Detect which cell encompasses the target text, then output its (x, y) center coordinate. 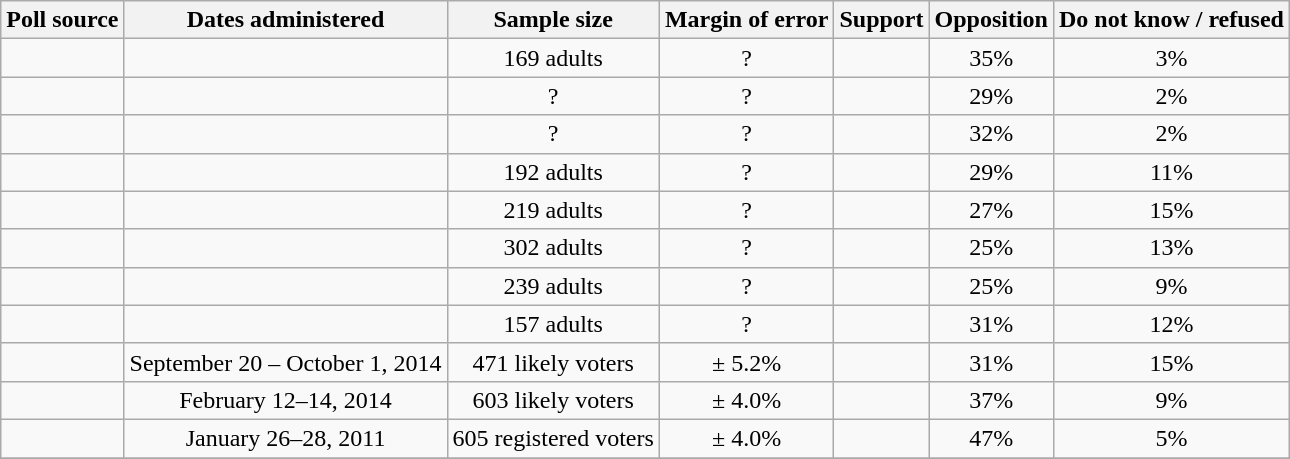
192 adults (553, 172)
Sample size (553, 20)
Dates administered (286, 20)
Do not know / refused (1171, 20)
January 26–28, 2011 (286, 438)
157 adults (553, 324)
47% (991, 438)
471 likely voters (553, 362)
13% (1171, 248)
37% (991, 400)
302 adults (553, 248)
± 5.2% (746, 362)
239 adults (553, 286)
603 likely voters (553, 400)
219 adults (553, 210)
Poll source (62, 20)
35% (991, 58)
5% (1171, 438)
Support (882, 20)
3% (1171, 58)
11% (1171, 172)
12% (1171, 324)
169 adults (553, 58)
605 registered voters (553, 438)
32% (991, 134)
Opposition (991, 20)
27% (991, 210)
February 12–14, 2014 (286, 400)
September 20 – October 1, 2014 (286, 362)
Margin of error (746, 20)
